Return [X, Y] of the center of cell containing provided text 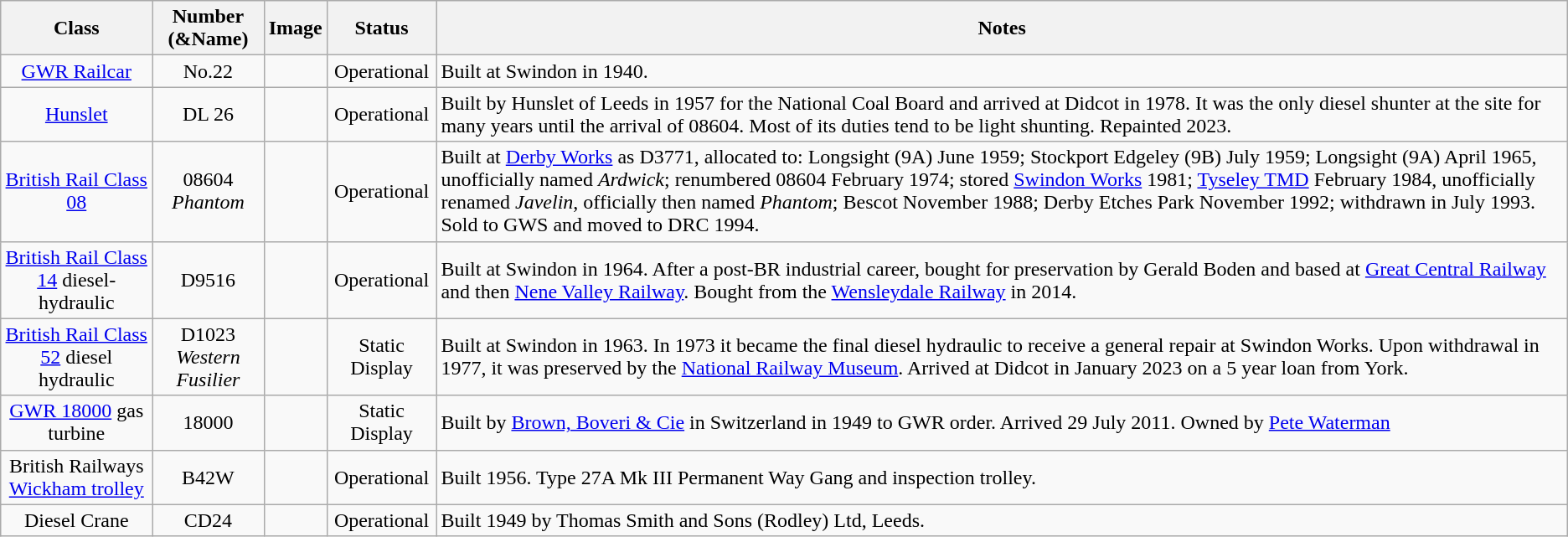
GWR Railcar [77, 71]
British Rail Class 14 diesel-hydraulic [77, 280]
DL 26 [208, 114]
GWR 18000 gas turbine [77, 422]
Class [77, 28]
British Rail Class 08 [77, 191]
D1023Western Fusilier [208, 357]
Number (&Name) [208, 28]
Built at Swindon in 1940. [1002, 71]
Built 1956. Type 27A Mk III Permanent Way Gang and inspection trolley. [1002, 478]
18000 [208, 422]
British Rail Class 52 diesel hydraulic [77, 357]
Image [295, 28]
08604Phantom [208, 191]
Built by Brown, Boveri & Cie in Switzerland in 1949 to GWR order. Arrived 29 July 2011. Owned by Pete Waterman [1002, 422]
Notes [1002, 28]
B42W [208, 478]
D9516 [208, 280]
Diesel Crane [77, 520]
No.22 [208, 71]
Hunslet [77, 114]
British Railways Wickham trolley [77, 478]
Status [382, 28]
CD24 [208, 520]
Built 1949 by Thomas Smith and Sons (Rodley) Ltd, Leeds. [1002, 520]
